Locate the cell with the specified text and output its [X, Y] center coordinate. 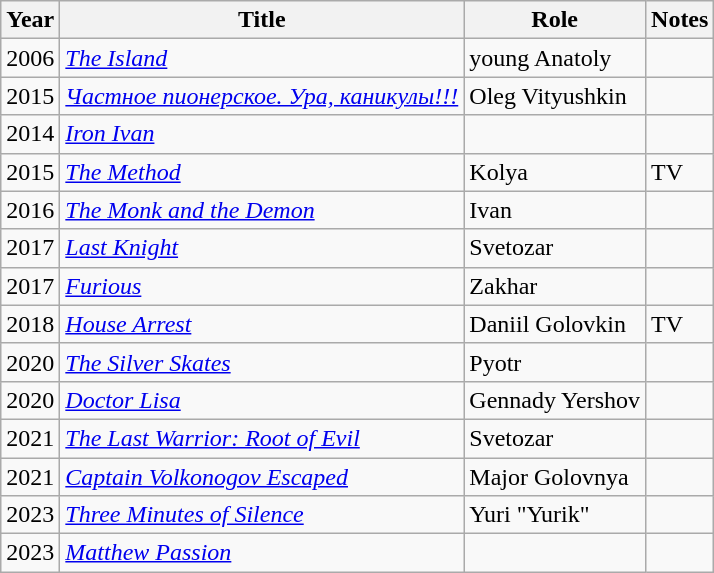
2014 [30, 134]
Daniil Golovkin [555, 324]
The Method [262, 172]
2006 [30, 58]
Matthew Passion [262, 553]
2018 [30, 324]
Last Knight [262, 248]
The Monk and the Demon [262, 210]
young Anatoly [555, 58]
Zakhar [555, 286]
The Island [262, 58]
The Last Warrior: Root of Evil [262, 438]
Ivan [555, 210]
House Arrest [262, 324]
Three Minutes of Silence [262, 515]
2016 [30, 210]
Captain Volkonogov Escaped [262, 477]
Oleg Vityushkin [555, 96]
Doctor Lisa [262, 400]
Iron Ivan [262, 134]
Title [262, 20]
Частное пионерское. Ура, каникулы!!! [262, 96]
Furious [262, 286]
The Silver Skates [262, 362]
Major Golovnya [555, 477]
Notes [680, 20]
Year [30, 20]
Role [555, 20]
Kolya [555, 172]
Pyotr [555, 362]
Gennady Yershov [555, 400]
Yuri "Yurik" [555, 515]
